Identify which cell holds the provided text, then report its [X, Y] central coordinate. 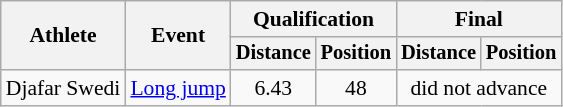
Long jump [178, 88]
Event [178, 36]
did not advance [478, 88]
6.43 [274, 88]
48 [356, 88]
Athlete [64, 36]
Qualification [314, 19]
Final [478, 19]
Djafar Swedi [64, 88]
